For the text-containing cell, return its midpoint in [X, Y] coordinate format. 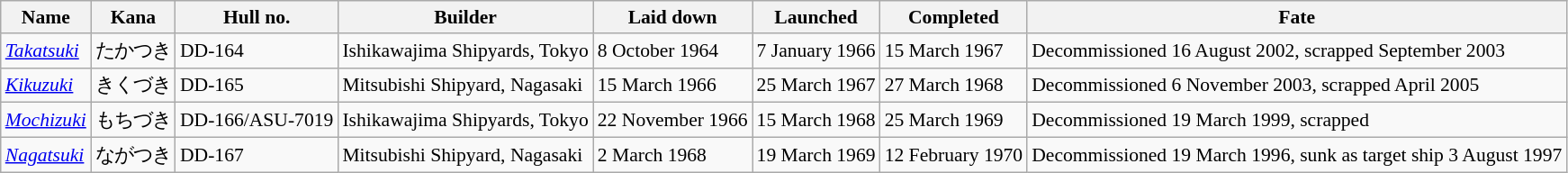
Laid down [673, 17]
22 November 1966 [673, 121]
25 March 1967 [816, 85]
Decommissioned 6 November 2003, scrapped April 2005 [1296, 85]
Mochizuki [46, 121]
たかつき [133, 50]
ながつき [133, 155]
7 January 1966 [816, 50]
Decommissioned 16 August 2002, scrapped September 2003 [1296, 50]
2 March 1968 [673, 155]
もちづき [133, 121]
8 October 1964 [673, 50]
DD-165 [257, 85]
きくづき [133, 85]
12 February 1970 [954, 155]
Decommissioned 19 March 1996, sunk as target ship 3 August 1997 [1296, 155]
Name [46, 17]
Decommissioned 19 March 1999, scrapped [1296, 121]
Takatsuki [46, 50]
Kikuzuki [46, 85]
Kana [133, 17]
DD-167 [257, 155]
Fate [1296, 17]
Builder [464, 17]
19 March 1969 [816, 155]
15 March 1967 [954, 50]
27 March 1968 [954, 85]
15 March 1968 [816, 121]
Nagatsuki [46, 155]
DD-166/ASU-7019 [257, 121]
Hull no. [257, 17]
Launched [816, 17]
Completed [954, 17]
15 March 1966 [673, 85]
25 March 1969 [954, 121]
DD-164 [257, 50]
